From the cell containing the given text, extract its center point as [X, Y] coordinate. 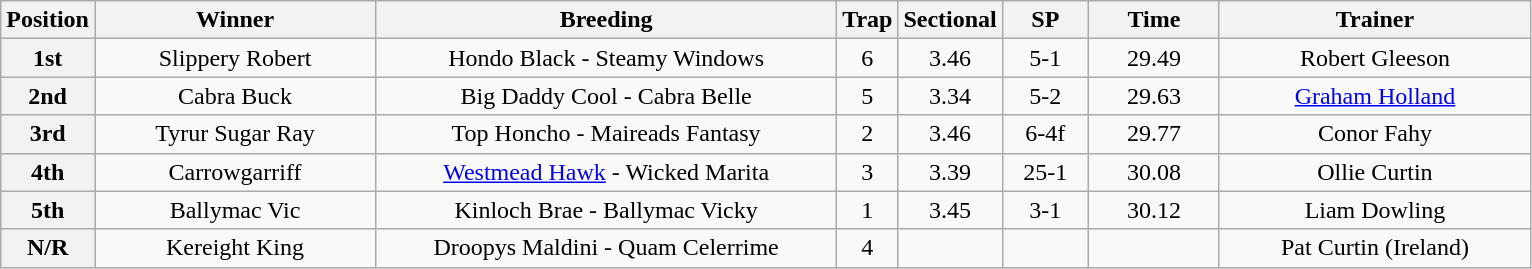
3.39 [950, 172]
Position [48, 20]
1 [868, 210]
3.34 [950, 96]
Ollie Curtin [1374, 172]
Carrowgarriff [234, 172]
Robert Gleeson [1374, 58]
3.45 [950, 210]
Big Daddy Cool - Cabra Belle [606, 96]
5-1 [1045, 58]
Top Honcho - Maireads Fantasy [606, 134]
Cabra Buck [234, 96]
Slippery Robert [234, 58]
Trap [868, 20]
29.77 [1154, 134]
3 [868, 172]
Westmead Hawk - Wicked Marita [606, 172]
Ballymac Vic [234, 210]
Droopys Maldini - Quam Celerrime [606, 248]
SP [1045, 20]
29.49 [1154, 58]
Conor Fahy [1374, 134]
Breeding [606, 20]
4 [868, 248]
6-4f [1045, 134]
3-1 [1045, 210]
Liam Dowling [1374, 210]
Pat Curtin (Ireland) [1374, 248]
30.08 [1154, 172]
2 [868, 134]
29.63 [1154, 96]
1st [48, 58]
3rd [48, 134]
Winner [234, 20]
5-2 [1045, 96]
Graham Holland [1374, 96]
Sectional [950, 20]
25-1 [1045, 172]
Kinloch Brae - Ballymac Vicky [606, 210]
4th [48, 172]
6 [868, 58]
Time [1154, 20]
Trainer [1374, 20]
2nd [48, 96]
5th [48, 210]
N/R [48, 248]
30.12 [1154, 210]
Hondo Black - Steamy Windows [606, 58]
5 [868, 96]
Tyrur Sugar Ray [234, 134]
Kereight King [234, 248]
